Provide the [X, Y] coordinate of the cell's center where the given text is located.  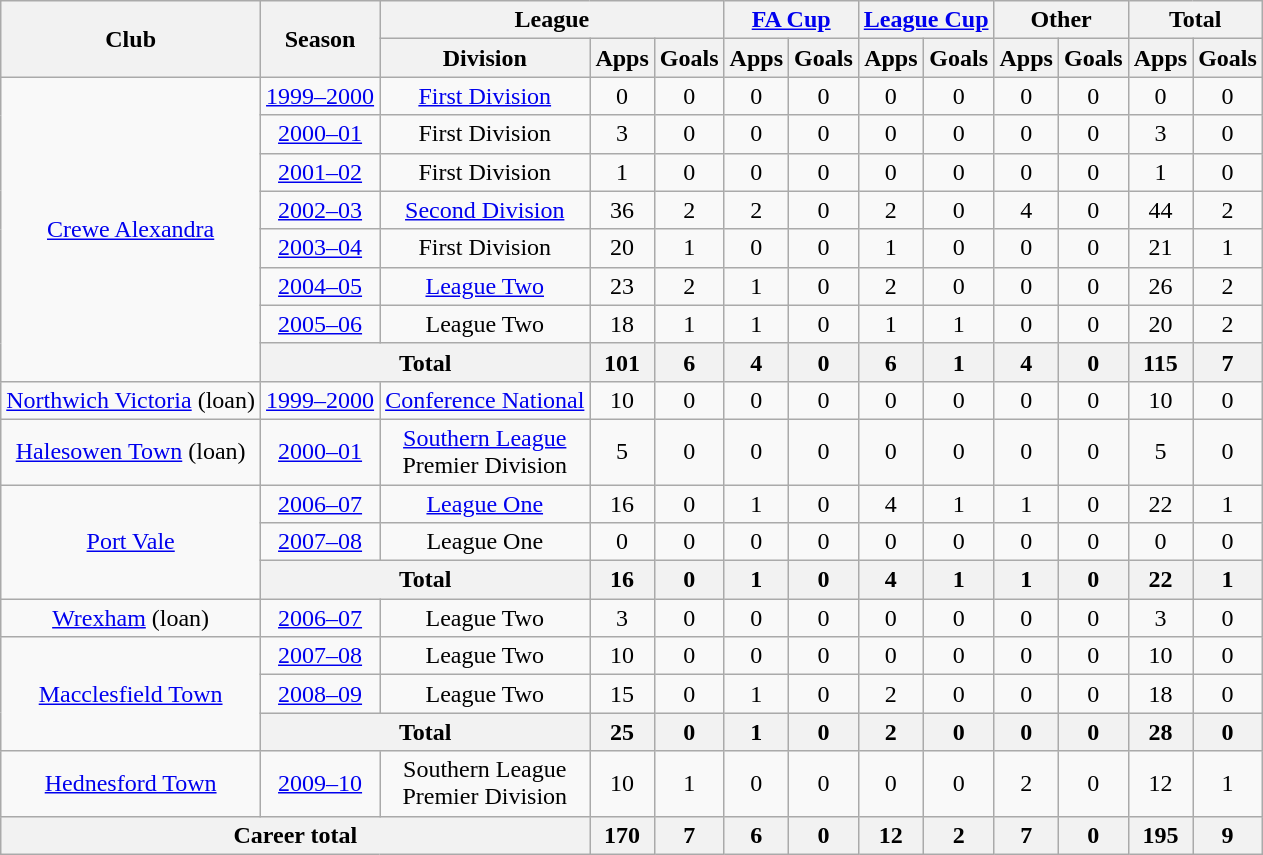
9 [1228, 835]
Other [1061, 20]
Port Vale [131, 541]
Second Division [485, 210]
26 [1160, 286]
FA Cup [791, 20]
Conference National [485, 400]
Crewe Alexandra [131, 229]
2005–06 [320, 324]
2009–10 [320, 784]
Season [320, 39]
25 [622, 732]
League [552, 20]
Club [131, 39]
Macclesfield Town [131, 694]
2001–02 [320, 172]
Northwich Victoria (loan) [131, 400]
Division [485, 58]
Wrexham (loan) [131, 618]
28 [1160, 732]
170 [622, 835]
2004–05 [320, 286]
League Cup [926, 20]
Career total [296, 835]
101 [622, 362]
2008–09 [320, 694]
Halesowen Town (loan) [131, 452]
115 [1160, 362]
44 [1160, 210]
21 [1160, 248]
23 [622, 286]
2002–03 [320, 210]
2003–04 [320, 248]
15 [622, 694]
195 [1160, 835]
36 [622, 210]
Hednesford Town [131, 784]
